Find where the given text appears and provide that cell's center as [x, y] coordinate. 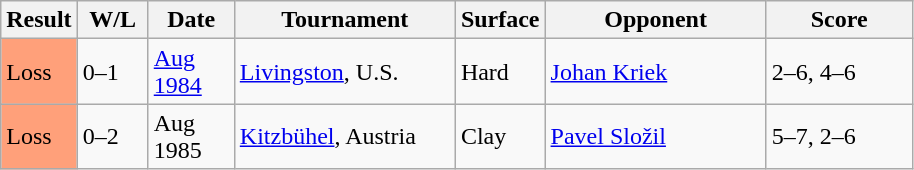
Opponent [656, 20]
Date [191, 20]
Aug 1985 [191, 136]
W/L [112, 20]
Kitzbühel, Austria [344, 136]
Result [39, 20]
Clay [500, 136]
Score [839, 20]
Surface [500, 20]
2–6, 4–6 [839, 72]
Hard [500, 72]
5–7, 2–6 [839, 136]
Tournament [344, 20]
Pavel Složil [656, 136]
Livingston, U.S. [344, 72]
Aug 1984 [191, 72]
0–2 [112, 136]
Johan Kriek [656, 72]
0–1 [112, 72]
